Return the (X, Y) coordinate for the center point of the cell that contains the specified text.  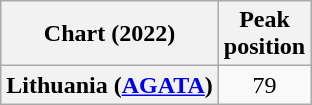
Chart (2022) (110, 34)
79 (264, 85)
Peakposition (264, 34)
Lithuania (AGATA) (110, 85)
